Detect which cell encompasses the target text, then output its (x, y) center coordinate. 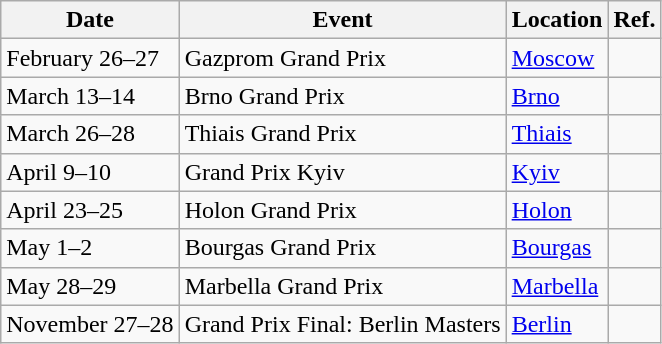
Grand Prix Kyiv (342, 172)
May 28–29 (90, 286)
May 1–2 (90, 248)
Bourgas (557, 248)
Berlin (557, 324)
Brno (557, 96)
Thiais (557, 134)
Gazprom Grand Prix (342, 58)
March 26–28 (90, 134)
Thiais Grand Prix (342, 134)
Ref. (634, 20)
Kyiv (557, 172)
Event (342, 20)
Holon (557, 210)
February 26–27 (90, 58)
Date (90, 20)
Grand Prix Final: Berlin Masters (342, 324)
Holon Grand Prix (342, 210)
Bourgas Grand Prix (342, 248)
Marbella (557, 286)
Location (557, 20)
Marbella Grand Prix (342, 286)
March 13–14 (90, 96)
November 27–28 (90, 324)
April 9–10 (90, 172)
Brno Grand Prix (342, 96)
Moscow (557, 58)
April 23–25 (90, 210)
